Provide the [X, Y] coordinate of the cell's center where the given text is located.  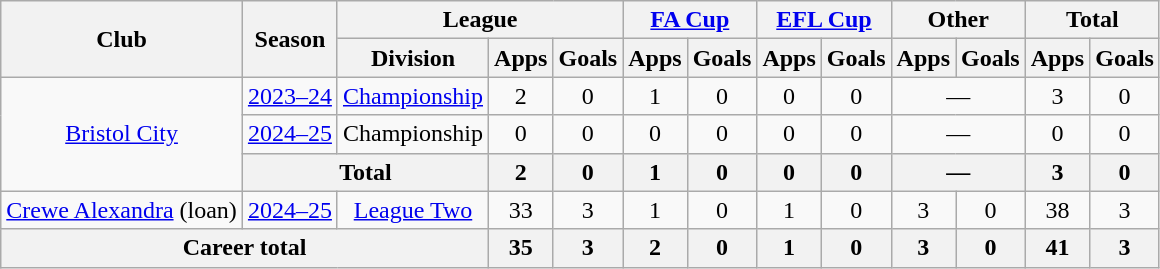
FA Cup [690, 20]
38 [1057, 210]
2023–24 [290, 96]
Bristol City [122, 134]
35 [521, 248]
Other [958, 20]
League Two [412, 210]
33 [521, 210]
League [480, 20]
EFL Cup [824, 20]
Season [290, 39]
Career total [245, 248]
41 [1057, 248]
Club [122, 39]
Division [412, 58]
Crewe Alexandra (loan) [122, 210]
